Detect which cell encompasses the target text, then output its [X, Y] center coordinate. 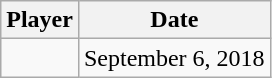
September 6, 2018 [174, 58]
Player [40, 20]
Date [174, 20]
